Determine the [X, Y] coordinate at the center of the cell enclosing the given text.  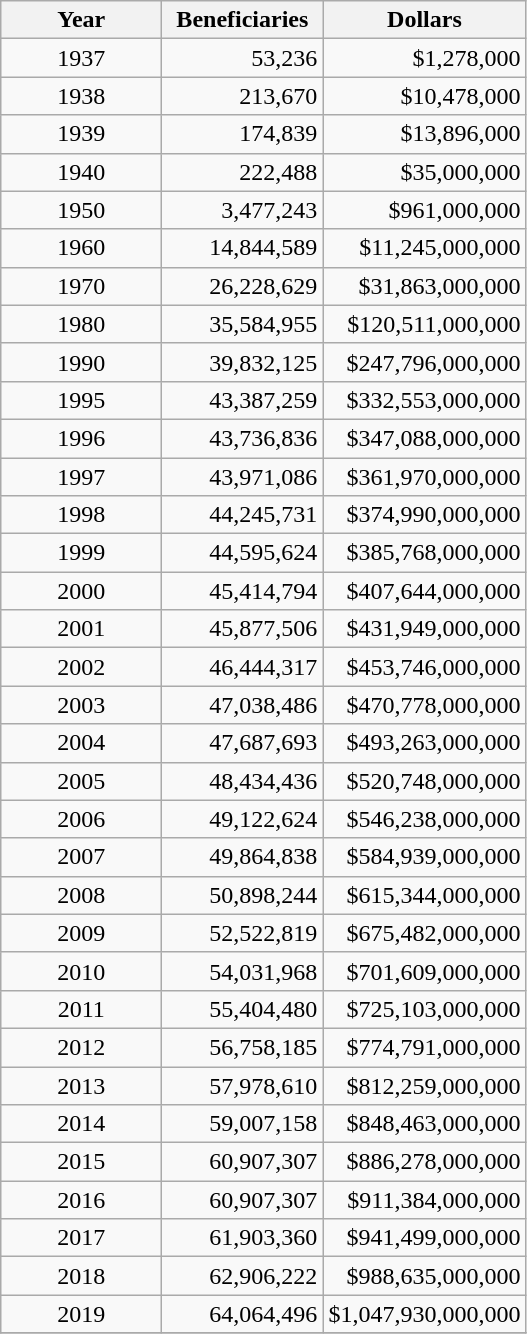
2018 [82, 1276]
$520,748,000,000 [424, 781]
Dollars [424, 20]
26,228,629 [242, 286]
3,477,243 [242, 210]
1939 [82, 134]
45,414,794 [242, 591]
1938 [82, 96]
$911,384,000,000 [424, 1200]
1950 [82, 210]
2019 [82, 1314]
$886,278,000,000 [424, 1162]
2010 [82, 971]
$1,047,930,000,000 [424, 1314]
2016 [82, 1200]
2009 [82, 933]
47,687,693 [242, 743]
61,903,360 [242, 1238]
$470,778,000,000 [424, 705]
44,245,731 [242, 515]
2007 [82, 857]
35,584,955 [242, 324]
$812,259,000,000 [424, 1085]
1940 [82, 172]
1996 [82, 438]
$10,478,000 [424, 96]
$1,278,000 [424, 58]
$848,463,000,000 [424, 1124]
1995 [82, 400]
55,404,480 [242, 1009]
2013 [82, 1085]
2011 [82, 1009]
2014 [82, 1124]
43,387,259 [242, 400]
$988,635,000,000 [424, 1276]
52,522,819 [242, 933]
2001 [82, 629]
$453,746,000,000 [424, 667]
Year [82, 20]
$675,482,000,000 [424, 933]
$546,238,000,000 [424, 819]
2005 [82, 781]
222,488 [242, 172]
62,906,222 [242, 1276]
213,670 [242, 96]
59,007,158 [242, 1124]
1960 [82, 248]
49,864,838 [242, 857]
45,877,506 [242, 629]
$941,499,000,000 [424, 1238]
$774,791,000,000 [424, 1047]
$615,344,000,000 [424, 895]
2015 [82, 1162]
$584,939,000,000 [424, 857]
$247,796,000,000 [424, 362]
1990 [82, 362]
$407,644,000,000 [424, 591]
$13,896,000 [424, 134]
174,839 [242, 134]
2004 [82, 743]
$361,970,000,000 [424, 477]
$11,245,000,000 [424, 248]
1937 [82, 58]
53,236 [242, 58]
$493,263,000,000 [424, 743]
46,444,317 [242, 667]
$385,768,000,000 [424, 553]
43,736,836 [242, 438]
14,844,589 [242, 248]
57,978,610 [242, 1085]
$35,000,000 [424, 172]
43,971,086 [242, 477]
56,758,185 [242, 1047]
2000 [82, 591]
47,038,486 [242, 705]
$31,863,000,000 [424, 286]
48,434,436 [242, 781]
2017 [82, 1238]
Beneficiaries [242, 20]
50,898,244 [242, 895]
$347,088,000,000 [424, 438]
$431,949,000,000 [424, 629]
$701,609,000,000 [424, 971]
1970 [82, 286]
1980 [82, 324]
49,122,624 [242, 819]
2002 [82, 667]
$332,553,000,000 [424, 400]
2003 [82, 705]
$374,990,000,000 [424, 515]
2012 [82, 1047]
1999 [82, 553]
64,064,496 [242, 1314]
2006 [82, 819]
1997 [82, 477]
$725,103,000,000 [424, 1009]
$120,511,000,000 [424, 324]
44,595,624 [242, 553]
1998 [82, 515]
2008 [82, 895]
54,031,968 [242, 971]
$961,000,000 [424, 210]
39,832,125 [242, 362]
